Capture the cell that displays the provided text and extract its (x, y) central coordinate. 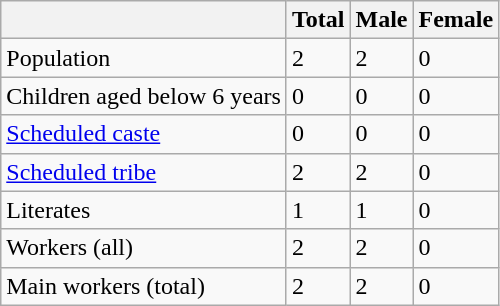
Children aged below 6 years (144, 96)
Main workers (total) (144, 286)
Scheduled caste (144, 134)
Male (382, 20)
Workers (all) (144, 248)
Population (144, 58)
Female (456, 20)
Total (318, 20)
Scheduled tribe (144, 172)
Literates (144, 210)
